Identify which cell holds the provided text, then report its (x, y) central coordinate. 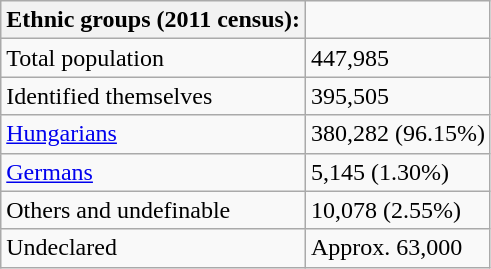
Undeclared (154, 248)
Total population (154, 58)
Identified themselves (154, 96)
5,145 (1.30%) (398, 172)
Germans (154, 172)
Hungarians (154, 134)
Others and undefinable (154, 210)
380,282 (96.15%) (398, 134)
Ethnic groups (2011 census): (154, 20)
10,078 (2.55%) (398, 210)
Approx. 63,000 (398, 248)
395,505 (398, 96)
447,985 (398, 58)
